Return [x, y] of the center of cell containing provided text 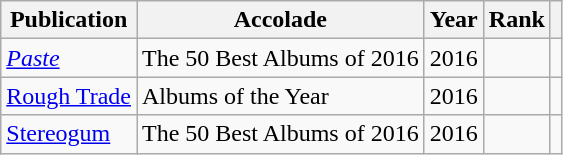
Rank [516, 20]
Paste [69, 58]
Year [454, 20]
Publication [69, 20]
Stereogum [69, 134]
Accolade [280, 20]
Albums of the Year [280, 96]
Rough Trade [69, 96]
